Find where the given text appears and provide that cell's center as [x, y] coordinate. 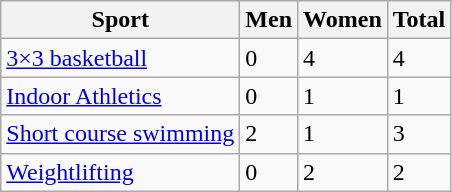
Men [269, 20]
Sport [120, 20]
3 [419, 134]
3×3 basketball [120, 58]
Short course swimming [120, 134]
Weightlifting [120, 172]
Total [419, 20]
Indoor Athletics [120, 96]
Women [343, 20]
